Capture the cell that displays the provided text and extract its (X, Y) central coordinate. 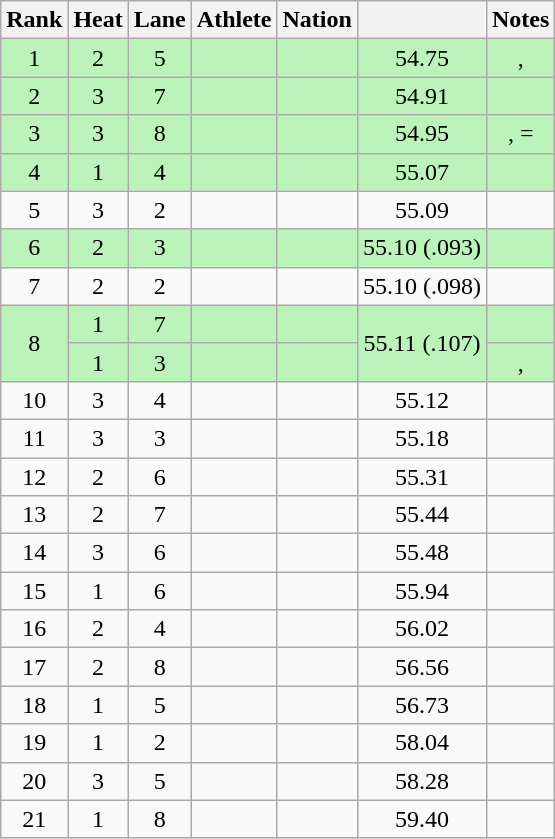
55.10 (.093) (422, 248)
55.12 (422, 400)
12 (34, 477)
, = (520, 134)
10 (34, 400)
56.56 (422, 667)
55.07 (422, 172)
55.11 (.107) (422, 343)
13 (34, 515)
55.48 (422, 553)
18 (34, 705)
55.09 (422, 210)
54.95 (422, 134)
59.40 (422, 819)
58.28 (422, 781)
Rank (34, 20)
55.94 (422, 591)
11 (34, 438)
54.75 (422, 58)
17 (34, 667)
15 (34, 591)
Notes (520, 20)
55.10 (.098) (422, 286)
55.18 (422, 438)
16 (34, 629)
Nation (317, 20)
56.73 (422, 705)
58.04 (422, 743)
54.91 (422, 96)
Athlete (234, 20)
Heat (98, 20)
21 (34, 819)
14 (34, 553)
55.31 (422, 477)
56.02 (422, 629)
20 (34, 781)
55.44 (422, 515)
19 (34, 743)
Lane (160, 20)
